Return [X, Y] of the center of cell containing provided text 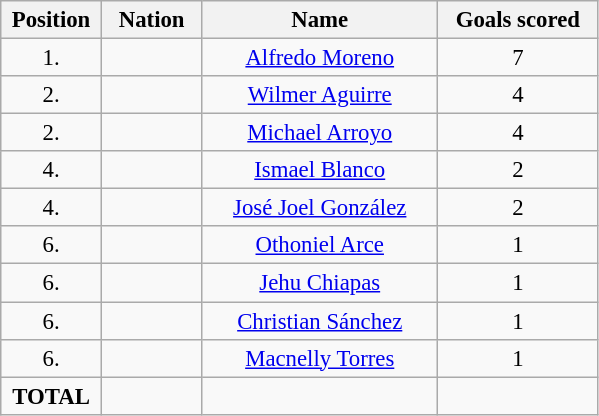
José Joel González [320, 208]
Wilmer Aguirre [320, 95]
Jehu Chiapas [320, 283]
TOTAL [52, 396]
Michael Arroyo [320, 133]
Alfredo Moreno [320, 58]
Nation [152, 20]
Macnelly Torres [320, 358]
Othoniel Arce [320, 245]
Christian Sánchez [320, 321]
Name [320, 20]
Ismael Blanco [320, 170]
1. [52, 58]
Goals scored [518, 20]
7 [518, 58]
Position [52, 20]
